Provide the (x, y) coordinate of the cell's center where the given text is located.  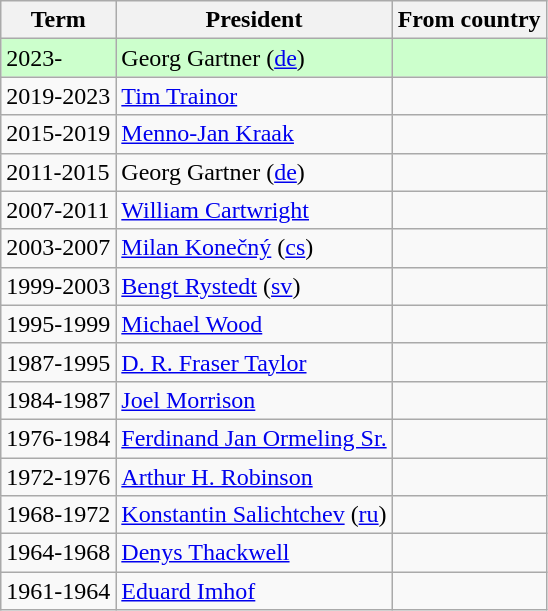
Menno-Jan Kraak (254, 134)
Michael Wood (254, 324)
Arthur H. Robinson (254, 477)
William Cartwright (254, 210)
Term (58, 20)
2011-2015 (58, 172)
1995-1999 (58, 324)
1961-1964 (58, 591)
Denys Thackwell (254, 553)
1968-1972 (58, 515)
1987-1995 (58, 362)
2003-2007 (58, 248)
Bengt Rystedt (sv) (254, 286)
2019-2023 (58, 96)
President (254, 20)
2015-2019 (58, 134)
D. R. Fraser Taylor (254, 362)
1984-1987 (58, 400)
Joel Morrison (254, 400)
Eduard Imhof (254, 591)
Ferdinand Jan Ormeling Sr. (254, 438)
Milan Konečný (cs) (254, 248)
Tim Trainor (254, 96)
1972-1976 (58, 477)
2023- (58, 58)
From country (469, 20)
2007-2011 (58, 210)
Konstantin Salichtchev (ru) (254, 515)
1999-2003 (58, 286)
1976-1984 (58, 438)
1964-1968 (58, 553)
